From the cell containing the given text, extract its center point as [x, y] coordinate. 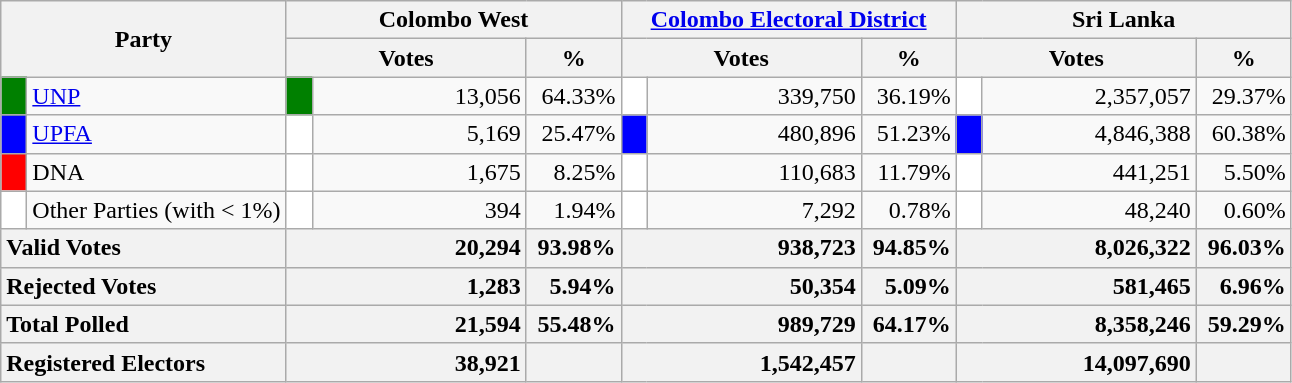
DNA [156, 172]
8.25% [574, 172]
4,846,388 [1089, 134]
0.60% [1244, 210]
94.85% [908, 248]
339,750 [754, 96]
20,294 [406, 248]
110,683 [754, 172]
5.09% [908, 286]
6.96% [1244, 286]
Other Parties (with < 1%) [156, 210]
13,056 [419, 96]
2,357,057 [1089, 96]
60.38% [1244, 134]
8,358,246 [1076, 324]
Registered Electors [144, 362]
25.47% [574, 134]
59.29% [1244, 324]
7,292 [754, 210]
0.78% [908, 210]
1,675 [419, 172]
38,921 [406, 362]
Sri Lanka [1124, 20]
480,896 [754, 134]
5,169 [419, 134]
11.79% [908, 172]
14,097,690 [1076, 362]
29.37% [1244, 96]
64.17% [908, 324]
55.48% [574, 324]
989,729 [741, 324]
96.03% [1244, 248]
UPFA [156, 134]
1,283 [406, 286]
Total Polled [144, 324]
Colombo Electoral District [788, 20]
36.19% [908, 96]
Colombo West [454, 20]
Valid Votes [144, 248]
Rejected Votes [144, 286]
64.33% [574, 96]
Party [144, 39]
5.50% [1244, 172]
51.23% [908, 134]
UNP [156, 96]
48,240 [1089, 210]
1.94% [574, 210]
50,354 [741, 286]
581,465 [1076, 286]
1,542,457 [741, 362]
21,594 [406, 324]
5.94% [574, 286]
938,723 [741, 248]
8,026,322 [1076, 248]
93.98% [574, 248]
441,251 [1089, 172]
394 [419, 210]
